Determine the (X, Y) coordinate at the center of the cell enclosing the given text.  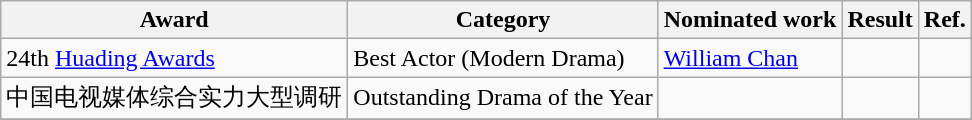
Award (174, 20)
Best Actor (Modern Drama) (503, 58)
Category (503, 20)
Nominated work (750, 20)
William Chan (750, 58)
Ref. (944, 20)
24th Huading Awards (174, 58)
Outstanding Drama of the Year (503, 98)
中国电视媒体综合实力大型调研 (174, 98)
Result (880, 20)
